Return the (x, y) coordinate for the center point of the cell that contains the specified text.  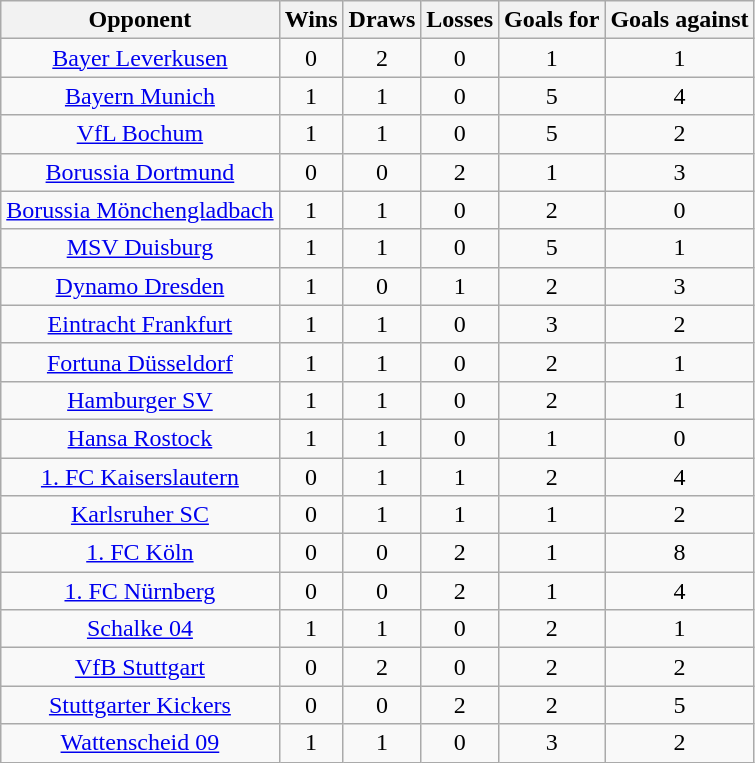
VfB Stuttgart (140, 667)
Goals for (552, 20)
Hansa Rostock (140, 438)
VfL Bochum (140, 134)
1. FC Kaiserslautern (140, 477)
Karlsruher SC (140, 515)
Stuttgarter Kickers (140, 705)
Wattenscheid 09 (140, 743)
Losses (460, 20)
1. FC Köln (140, 553)
Draws (382, 20)
Wins (311, 20)
Schalke 04 (140, 629)
Goals against (680, 20)
Fortuna Düsseldorf (140, 362)
Dynamo Dresden (140, 286)
Opponent (140, 20)
Borussia Dortmund (140, 172)
Borussia Mönchengladbach (140, 210)
1. FC Nürnberg (140, 591)
Eintracht Frankfurt (140, 324)
Hamburger SV (140, 400)
Bayer Leverkusen (140, 58)
Bayern Munich (140, 96)
8 (680, 553)
MSV Duisburg (140, 248)
